Return (X, Y) of the center of cell containing provided text 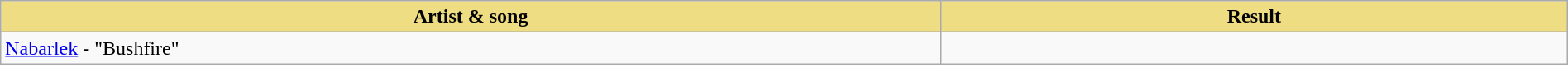
Result (1254, 17)
Nabarlek - "Bushfire" (471, 48)
Artist & song (471, 17)
